Search for the cell housing the specified text and yield its [x, y] center coordinate. 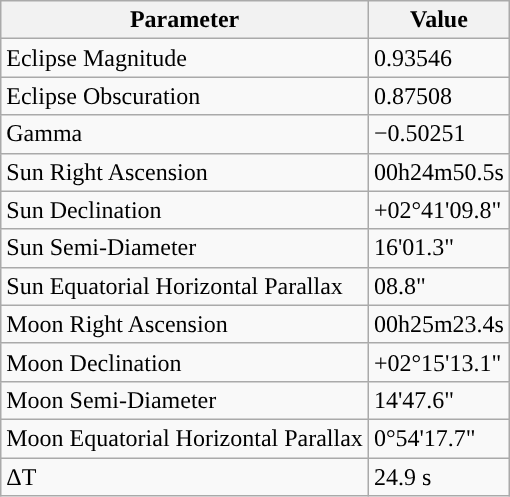
14'47.6" [438, 400]
+02°41'09.8" [438, 210]
0.93546 [438, 58]
Moon Declination [185, 362]
Sun Semi-Diameter [185, 248]
08.8" [438, 286]
Moon Right Ascension [185, 324]
24.9 s [438, 477]
00h24m50.5s [438, 172]
Sun Right Ascension [185, 172]
0.87508 [438, 96]
ΔT [185, 477]
Eclipse Obscuration [185, 96]
Moon Semi-Diameter [185, 400]
00h25m23.4s [438, 324]
0°54'17.7" [438, 438]
Parameter [185, 20]
−0.50251 [438, 134]
Gamma [185, 134]
+02°15'13.1" [438, 362]
Eclipse Magnitude [185, 58]
Sun Declination [185, 210]
Sun Equatorial Horizontal Parallax [185, 286]
Moon Equatorial Horizontal Parallax [185, 438]
Value [438, 20]
16'01.3" [438, 248]
